For the text-containing cell, return its midpoint in (X, Y) coordinate format. 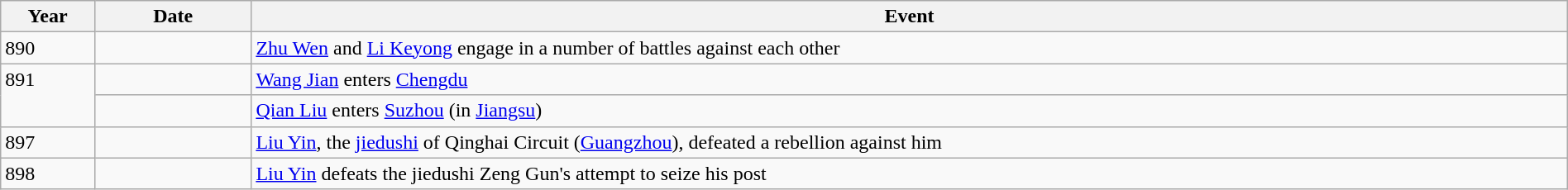
898 (48, 173)
890 (48, 48)
Event (910, 17)
Zhu Wen and Li Keyong engage in a number of battles against each other (910, 48)
Qian Liu enters Suzhou (in Jiangsu) (910, 111)
897 (48, 142)
Liu Yin, the jiedushi of Qinghai Circuit (Guangzhou), defeated a rebellion against him (910, 142)
891 (48, 95)
Year (48, 17)
Date (172, 17)
Liu Yin defeats the jiedushi Zeng Gun's attempt to seize his post (910, 173)
Wang Jian enters Chengdu (910, 79)
